Search for the cell housing the specified text and yield its [X, Y] center coordinate. 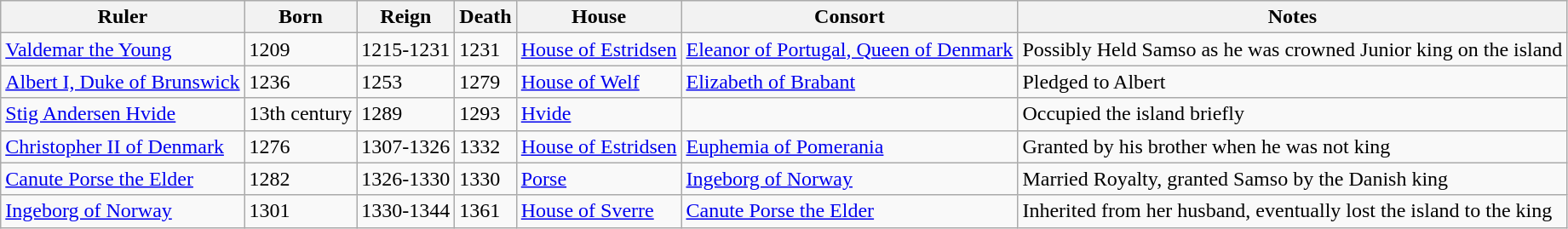
House [599, 17]
Born [301, 17]
1361 [485, 211]
1330 [485, 179]
Stig Andersen Hvide [123, 114]
1332 [485, 146]
1279 [485, 82]
Euphemia of Pomerania [850, 146]
Pledged to Albert [1293, 82]
Eleanor of Portugal, Queen of Denmark [850, 49]
1253 [405, 82]
1293 [485, 114]
Death [485, 17]
Occupied the island briefly [1293, 114]
1330-1344 [405, 211]
1209 [301, 49]
1231 [485, 49]
1236 [301, 82]
Ruler [123, 17]
House of Welf [599, 82]
Albert I, Duke of Brunswick [123, 82]
13th century [301, 114]
Hvide [599, 114]
1326-1330 [405, 179]
Possibly Held Samso as he was crowned Junior king on the island [1293, 49]
Elizabeth of Brabant [850, 82]
House of Sverre [599, 211]
Granted by his brother when he was not king [1293, 146]
1301 [301, 211]
Inherited from her husband, eventually lost the island to the king [1293, 211]
Christopher II of Denmark [123, 146]
Porse [599, 179]
1276 [301, 146]
Consort [850, 17]
1307-1326 [405, 146]
Reign [405, 17]
Valdemar the Young [123, 49]
1282 [301, 179]
Married Royalty, granted Samso by the Danish king [1293, 179]
1289 [405, 114]
1215-1231 [405, 49]
Notes [1293, 17]
